From the cell containing the given text, extract its center point as [X, Y] coordinate. 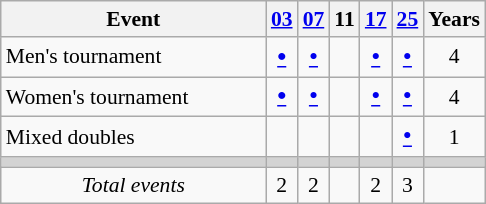
17 [376, 19]
07 [314, 19]
Event [134, 19]
03 [282, 19]
3 [408, 185]
1 [454, 137]
Women's tournament [134, 97]
Mixed doubles [134, 137]
Men's tournament [134, 57]
11 [344, 19]
Years [454, 19]
Total events [134, 185]
25 [408, 19]
